Provide the [X, Y] coordinate of the cell's center where the given text is located.  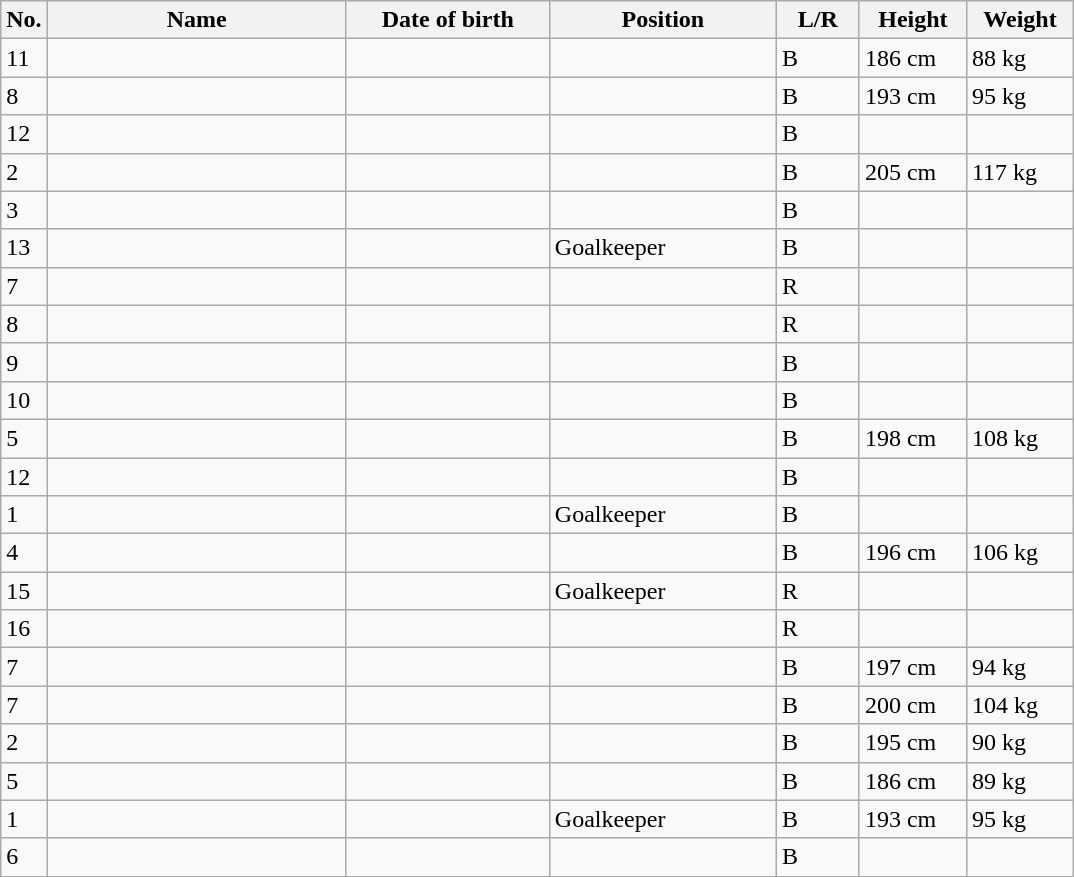
Position [662, 20]
9 [24, 362]
117 kg [1020, 172]
10 [24, 400]
195 cm [912, 743]
200 cm [912, 705]
94 kg [1020, 667]
L/R [818, 20]
16 [24, 629]
197 cm [912, 667]
108 kg [1020, 438]
106 kg [1020, 553]
205 cm [912, 172]
89 kg [1020, 781]
198 cm [912, 438]
90 kg [1020, 743]
4 [24, 553]
Name [196, 20]
No. [24, 20]
196 cm [912, 553]
13 [24, 248]
6 [24, 857]
Date of birth [448, 20]
3 [24, 210]
104 kg [1020, 705]
15 [24, 591]
11 [24, 58]
Height [912, 20]
88 kg [1020, 58]
Weight [1020, 20]
